Extract the [x, y] coordinate from the center of the cell holding the provided text.  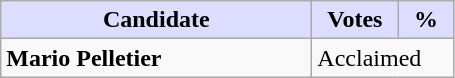
Votes [355, 20]
% [426, 20]
Mario Pelletier [156, 58]
Acclaimed [383, 58]
Candidate [156, 20]
